Return (x, y) of the center of cell containing provided text 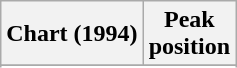
Peakposition (189, 34)
Chart (1994) (72, 34)
